Find where the given text appears and provide that cell's center as (x, y) coordinate. 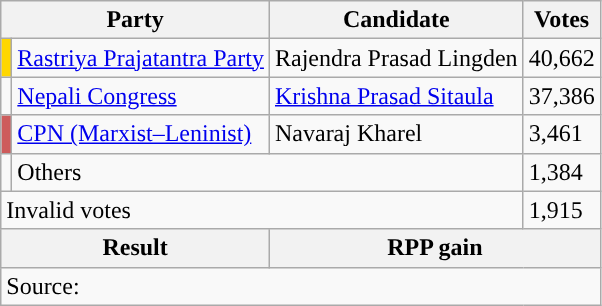
1,915 (562, 210)
Nepali Congress (141, 96)
Rajendra Prasad Lingden (396, 58)
Others (268, 172)
Party (136, 20)
Candidate (396, 20)
Navaraj Kharel (396, 134)
Invalid votes (262, 210)
Rastriya Prajatantra Party (141, 58)
37,386 (562, 96)
Votes (562, 20)
Source: (300, 286)
3,461 (562, 134)
RPP gain (434, 248)
Krishna Prasad Sitaula (396, 96)
Result (136, 248)
CPN (Marxist–Leninist) (141, 134)
40,662 (562, 58)
1,384 (562, 172)
